Return the (x, y) coordinate for the center point of the cell that contains the specified text.  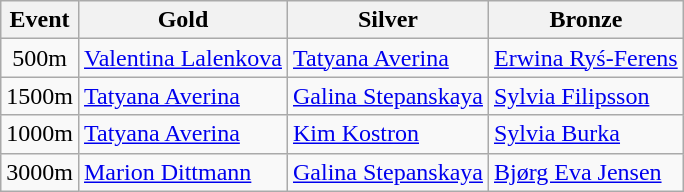
Bjørg Eva Jensen (586, 172)
Sylvia Burka (586, 134)
Silver (388, 20)
500m (40, 58)
3000m (40, 172)
Event (40, 20)
1000m (40, 134)
Kim Kostron (388, 134)
1500m (40, 96)
Erwina Ryś-Ferens (586, 58)
Marion Dittmann (182, 172)
Valentina Lalenkova (182, 58)
Bronze (586, 20)
Gold (182, 20)
Sylvia Filipsson (586, 96)
